Determine the [X, Y] coordinate at the center of the cell enclosing the given text.  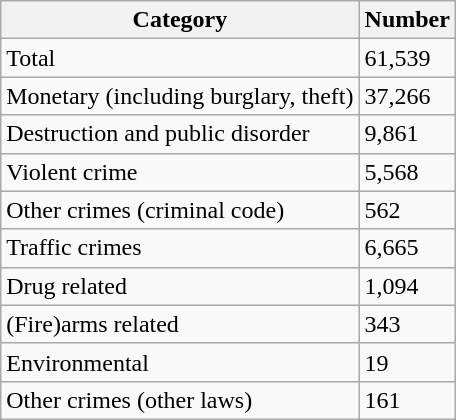
Destruction and public disorder [180, 134]
Category [180, 20]
Monetary (including burglary, theft) [180, 96]
Drug related [180, 286]
5,568 [407, 172]
9,861 [407, 134]
6,665 [407, 248]
343 [407, 324]
Other crimes (other laws) [180, 400]
Number [407, 20]
Violent crime [180, 172]
Traffic crimes [180, 248]
161 [407, 400]
Other crimes (criminal code) [180, 210]
1,094 [407, 286]
37,266 [407, 96]
562 [407, 210]
(Fire)arms related [180, 324]
Total [180, 58]
19 [407, 362]
Environmental [180, 362]
61,539 [407, 58]
